Locate the cell with the specified text and output its (X, Y) center coordinate. 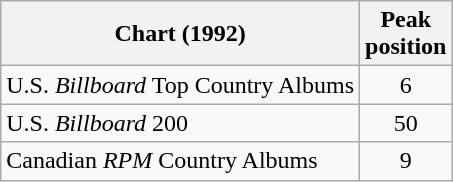
50 (406, 123)
Peakposition (406, 34)
6 (406, 85)
U.S. Billboard 200 (180, 123)
Canadian RPM Country Albums (180, 161)
Chart (1992) (180, 34)
U.S. Billboard Top Country Albums (180, 85)
9 (406, 161)
